Determine the (x, y) coordinate at the center of the cell enclosing the given text.  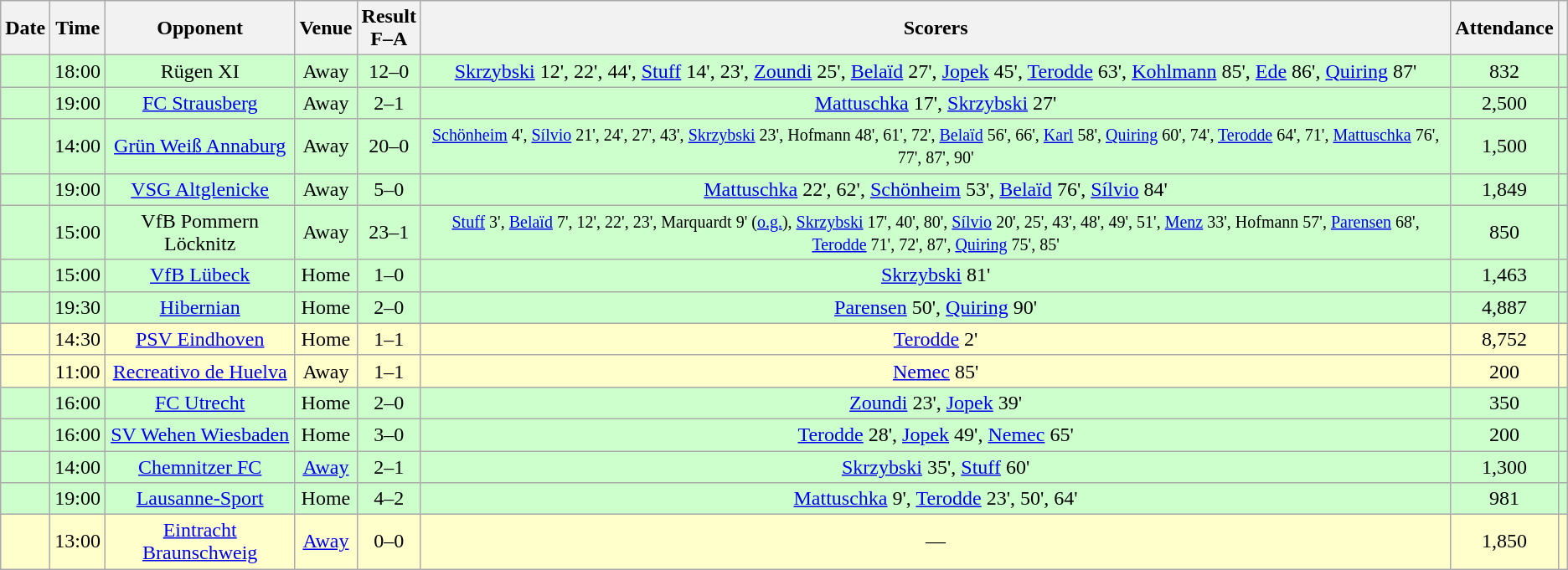
Rügen XI (200, 71)
18:00 (78, 71)
8,752 (1504, 339)
Skrzybski 12', 22', 44', Stuff 14', 23', Zoundi 25', Belaïd 27', Jopek 45', Terodde 63', Kohlmann 85', Ede 86', Quiring 87' (935, 71)
Recreativo de Huelva (200, 371)
VfB Pommern Löcknitz (200, 233)
Scorers (935, 28)
4–2 (389, 499)
1,849 (1504, 189)
Terodde 2' (935, 339)
23–1 (389, 233)
1–0 (389, 275)
VSG Altglenicke (200, 189)
13:00 (78, 542)
832 (1504, 71)
Zoundi 23', Jopek 39' (935, 403)
FC Strausberg (200, 103)
Nemec 85' (935, 371)
981 (1504, 499)
SV Wehen Wiesbaden (200, 434)
14:30 (78, 339)
Date (25, 28)
12–0 (389, 71)
850 (1504, 233)
Attendance (1504, 28)
Terodde 28', Jopek 49', Nemec 65' (935, 434)
Skrzybski 35', Stuff 60' (935, 466)
0–0 (389, 542)
20–0 (389, 146)
PSV Eindhoven (200, 339)
ResultF–A (389, 28)
19:30 (78, 307)
2,500 (1504, 103)
Mattuschka 17', Skrzybski 27' (935, 103)
— (935, 542)
Chemnitzer FC (200, 466)
1,850 (1504, 542)
5–0 (389, 189)
Grün Weiß Annaburg (200, 146)
1,300 (1504, 466)
Time (78, 28)
Mattuschka 22', 62', Schönheim 53', Belaïd 76', Sílvio 84' (935, 189)
3–0 (389, 434)
350 (1504, 403)
1,463 (1504, 275)
Lausanne-Sport (200, 499)
VfB Lübeck (200, 275)
FC Utrecht (200, 403)
Opponent (200, 28)
Hibernian (200, 307)
Venue (326, 28)
Parensen 50', Quiring 90' (935, 307)
Mattuschka 9', Terodde 23', 50', 64' (935, 499)
Skrzybski 81' (935, 275)
4,887 (1504, 307)
Eintracht Braunschweig (200, 542)
11:00 (78, 371)
1,500 (1504, 146)
